Return the [x, y] coordinate for the center point of the cell that contains the specified text.  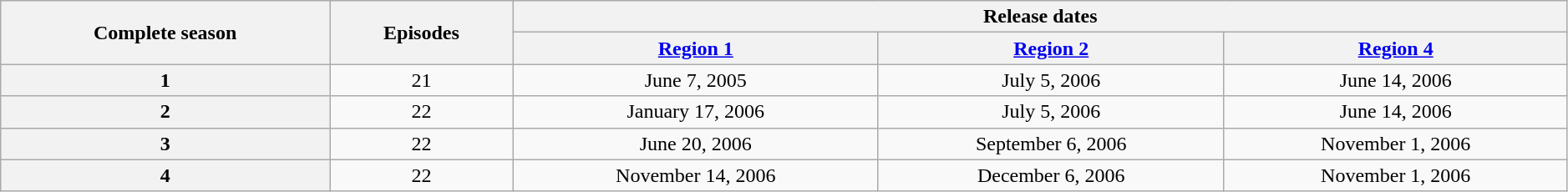
June 20, 2006 [695, 144]
Episodes [422, 33]
Region 4 [1395, 48]
3 [165, 144]
1 [165, 80]
November 14, 2006 [695, 175]
4 [165, 175]
2 [165, 112]
21 [422, 80]
June 7, 2005 [695, 80]
September 6, 2006 [1051, 144]
Complete season [165, 33]
Region 2 [1051, 48]
Region 1 [695, 48]
December 6, 2006 [1051, 175]
Release dates [1040, 17]
January 17, 2006 [695, 112]
